Detect which cell encompasses the target text, then output its [x, y] center coordinate. 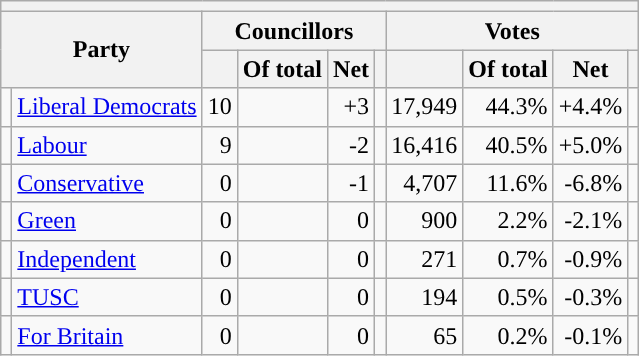
16,416 [424, 145]
Conservative [107, 183]
9 [220, 145]
194 [424, 297]
Independent [107, 259]
2.2% [508, 221]
10 [220, 107]
TUSC [107, 297]
Councillors [294, 31]
0.5% [508, 297]
-0.9% [590, 259]
-6.8% [590, 183]
0.2% [508, 335]
4,707 [424, 183]
-0.3% [590, 297]
-2.1% [590, 221]
-2 [352, 145]
+3 [352, 107]
-0.1% [590, 335]
65 [424, 335]
Green [107, 221]
+5.0% [590, 145]
17,949 [424, 107]
44.3% [508, 107]
Labour [107, 145]
271 [424, 259]
+4.4% [590, 107]
900 [424, 221]
0.7% [508, 259]
For Britain [107, 335]
11.6% [508, 183]
40.5% [508, 145]
-1 [352, 183]
Party [102, 50]
Votes [512, 31]
Liberal Democrats [107, 107]
